Return the [x, y] coordinate for the center point of the cell that contains the specified text.  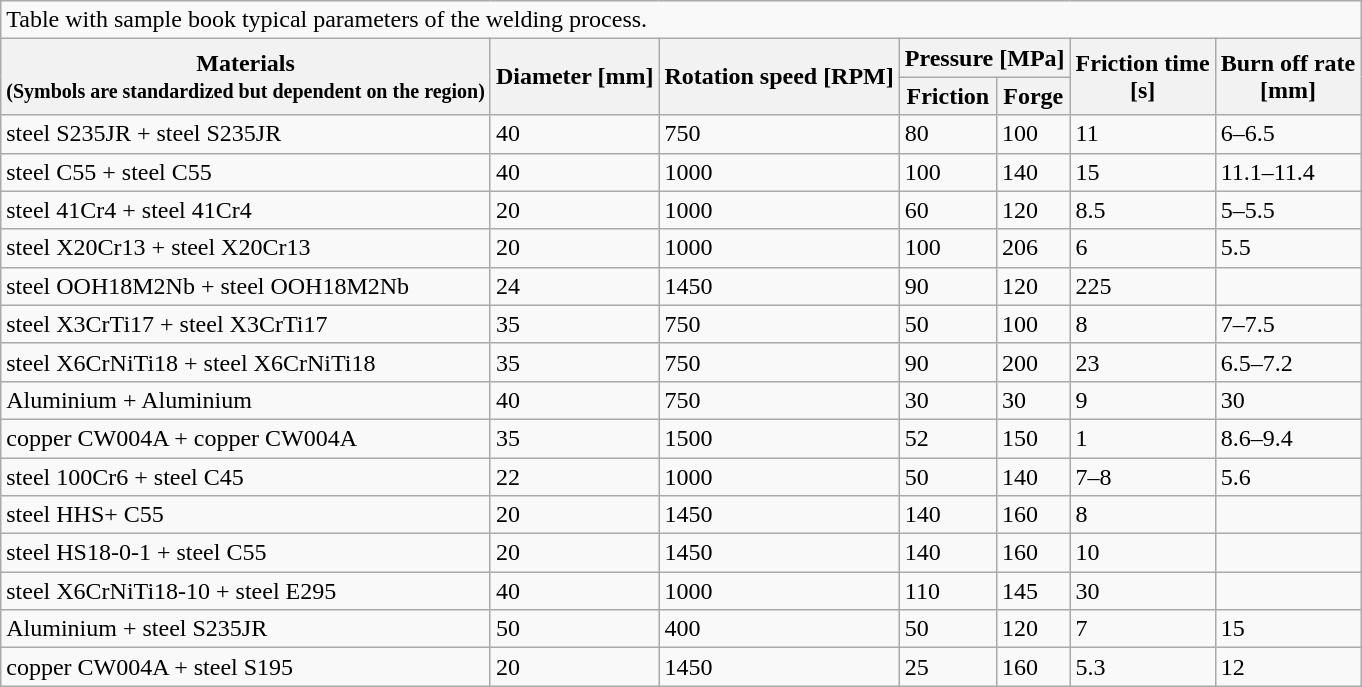
steel X6CrNiTi18-10 + steel E295 [246, 591]
steel HHS+ C55 [246, 515]
1 [1142, 438]
Materials(Symbols are standardized but dependent on the region) [246, 77]
80 [948, 134]
12 [1288, 667]
10 [1142, 553]
7 [1142, 629]
145 [1033, 591]
Friction [948, 96]
Forge [1033, 96]
11.1–11.4 [1288, 172]
Friction time[s] [1142, 77]
5.6 [1288, 477]
60 [948, 210]
225 [1142, 286]
Burn off rate[mm] [1288, 77]
steel X3CrTi17 + steel X3CrTi17 [246, 324]
Aluminium + Aluminium [246, 400]
7–8 [1142, 477]
23 [1142, 362]
copper CW004A + steel S195 [246, 667]
22 [574, 477]
steel C55 + steel C55 [246, 172]
steel HS18-0-1 + steel C55 [246, 553]
6–6.5 [1288, 134]
steel S235JR + steel S235JR [246, 134]
52 [948, 438]
steel X6CrNiTi18 + steel X6CrNiTi18 [246, 362]
steel 100Cr6 + steel C45 [246, 477]
steel OOH18M2Nb + steel OOH18M2Nb [246, 286]
Rotation speed [RPM] [779, 77]
8.5 [1142, 210]
25 [948, 667]
200 [1033, 362]
24 [574, 286]
9 [1142, 400]
11 [1142, 134]
7–7.5 [1288, 324]
steel X20Cr13 + steel X20Cr13 [246, 248]
6 [1142, 248]
5.3 [1142, 667]
206 [1033, 248]
150 [1033, 438]
5–5.5 [1288, 210]
8.6–9.4 [1288, 438]
steel 41Cr4 + steel 41Cr4 [246, 210]
6.5–7.2 [1288, 362]
110 [948, 591]
Diameter [mm] [574, 77]
400 [779, 629]
1500 [779, 438]
Pressure [MPa] [984, 58]
copper CW004A + copper CW004A [246, 438]
Aluminium + steel S235JR [246, 629]
5.5 [1288, 248]
Table with sample book typical parameters of the welding process. [681, 20]
